Find where the given text appears and provide that cell's center as (X, Y) coordinate. 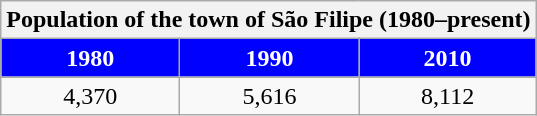
Population of the town of São Filipe (1980–present) (268, 20)
1980 (90, 58)
5,616 (270, 96)
2010 (448, 58)
8,112 (448, 96)
1990 (270, 58)
4,370 (90, 96)
